Detect which cell encompasses the target text, then output its [x, y] center coordinate. 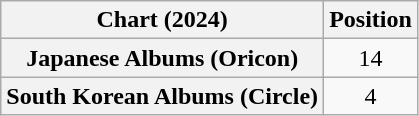
4 [371, 96]
Position [371, 20]
14 [371, 58]
Japanese Albums (Oricon) [162, 58]
South Korean Albums (Circle) [162, 96]
Chart (2024) [162, 20]
